Return the [x, y] coordinate for the center point of the cell that contains the specified text.  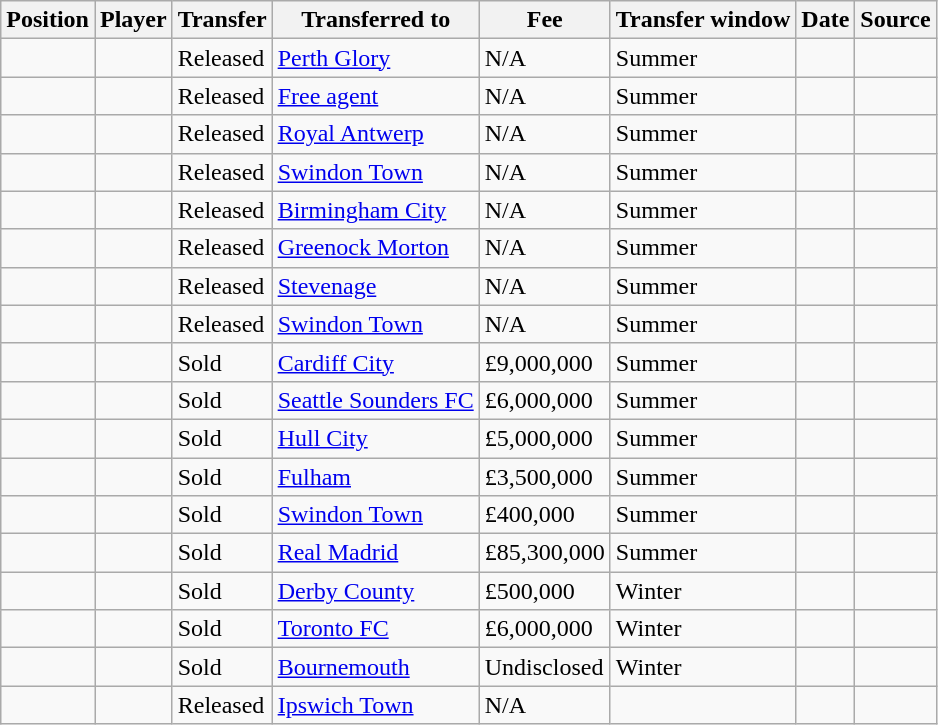
Date [826, 20]
Transfer window [703, 20]
Transfer [222, 20]
Royal Antwerp [376, 134]
Fee [544, 20]
Ipswich Town [376, 705]
Derby County [376, 591]
Toronto FC [376, 629]
£3,500,000 [544, 477]
Player [133, 20]
£9,000,000 [544, 362]
Free agent [376, 96]
Fulham [376, 477]
Perth Glory [376, 58]
Position [48, 20]
Greenock Morton [376, 248]
£400,000 [544, 515]
Cardiff City [376, 362]
Birmingham City [376, 210]
Transferred to [376, 20]
Real Madrid [376, 553]
Bournemouth [376, 667]
Hull City [376, 438]
£500,000 [544, 591]
Seattle Sounders FC [376, 400]
Undisclosed [544, 667]
Stevenage [376, 286]
£85,300,000 [544, 553]
£5,000,000 [544, 438]
Source [896, 20]
